Extract the [X, Y] coordinate from the center of the cell holding the provided text.  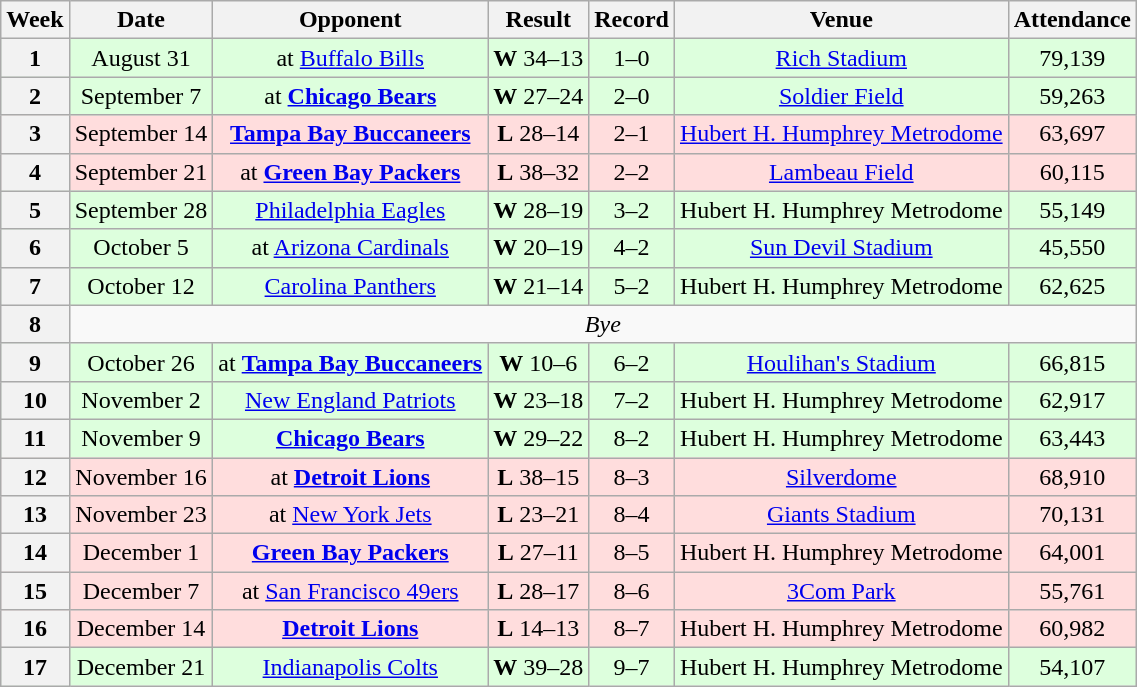
4–2 [632, 248]
September 21 [141, 172]
6–2 [632, 362]
66,815 [1072, 362]
6 [35, 248]
7–2 [632, 400]
15 [35, 591]
3 [35, 134]
L 14–13 [538, 629]
14 [35, 553]
3–2 [632, 210]
at Arizona Cardinals [350, 248]
79,139 [1072, 58]
17 [35, 667]
13 [35, 515]
63,697 [1072, 134]
at Detroit Lions [350, 477]
8–7 [632, 629]
Date [141, 20]
64,001 [1072, 553]
Philadelphia Eagles [350, 210]
L 23–21 [538, 515]
8–2 [632, 438]
Giants Stadium [841, 515]
3Com Park [841, 591]
54,107 [1072, 667]
L 27–11 [538, 553]
Sun Devil Stadium [841, 248]
8–6 [632, 591]
W 34–13 [538, 58]
55,149 [1072, 210]
L 28–17 [538, 591]
September 28 [141, 210]
November 2 [141, 400]
W 29–22 [538, 438]
W 21–14 [538, 286]
September 7 [141, 96]
55,761 [1072, 591]
4 [35, 172]
at New York Jets [350, 515]
62,917 [1072, 400]
October 12 [141, 286]
45,550 [1072, 248]
Detroit Lions [350, 629]
62,625 [1072, 286]
L 38–32 [538, 172]
W 27–24 [538, 96]
W 20–19 [538, 248]
Attendance [1072, 20]
12 [35, 477]
November 23 [141, 515]
at Tampa Bay Buccaneers [350, 362]
16 [35, 629]
10 [35, 400]
8–5 [632, 553]
December 14 [141, 629]
October 26 [141, 362]
W 39–28 [538, 667]
8–4 [632, 515]
Tampa Bay Buccaneers [350, 134]
Lambeau Field [841, 172]
Soldier Field [841, 96]
1–0 [632, 58]
9 [35, 362]
at Chicago Bears [350, 96]
December 21 [141, 667]
Result [538, 20]
December 7 [141, 591]
8–3 [632, 477]
11 [35, 438]
7 [35, 286]
October 5 [141, 248]
Record [632, 20]
68,910 [1072, 477]
Chicago Bears [350, 438]
Green Bay Packers [350, 553]
at Green Bay Packers [350, 172]
Carolina Panthers [350, 286]
70,131 [1072, 515]
2–0 [632, 96]
W 23–18 [538, 400]
November 16 [141, 477]
at Buffalo Bills [350, 58]
W 10–6 [538, 362]
Bye [602, 324]
Rich Stadium [841, 58]
60,982 [1072, 629]
8 [35, 324]
August 31 [141, 58]
at San Francisco 49ers [350, 591]
November 9 [141, 438]
59,263 [1072, 96]
5 [35, 210]
Week [35, 20]
L 28–14 [538, 134]
60,115 [1072, 172]
W 28–19 [538, 210]
December 1 [141, 553]
September 14 [141, 134]
Opponent [350, 20]
L 38–15 [538, 477]
Venue [841, 20]
5–2 [632, 286]
2–2 [632, 172]
63,443 [1072, 438]
New England Patriots [350, 400]
9–7 [632, 667]
Silverdome [841, 477]
Houlihan's Stadium [841, 362]
1 [35, 58]
Indianapolis Colts [350, 667]
2–1 [632, 134]
2 [35, 96]
